Find where the given text appears and provide that cell's center as [x, y] coordinate. 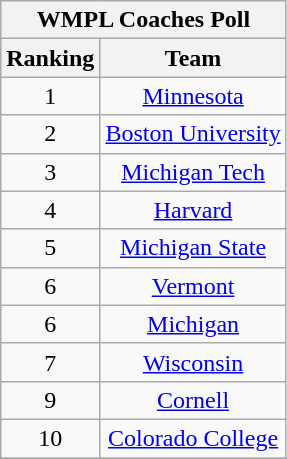
Michigan [193, 324]
Team [193, 58]
Harvard [193, 210]
WMPL Coaches Poll [144, 20]
5 [50, 248]
Colorado College [193, 438]
Minnesota [193, 96]
7 [50, 362]
4 [50, 210]
9 [50, 400]
Michigan Tech [193, 172]
Wisconsin [193, 362]
3 [50, 172]
10 [50, 438]
Vermont [193, 286]
Boston University [193, 134]
Ranking [50, 58]
1 [50, 96]
Michigan State [193, 248]
Cornell [193, 400]
2 [50, 134]
